Search for the cell housing the specified text and yield its (X, Y) center coordinate. 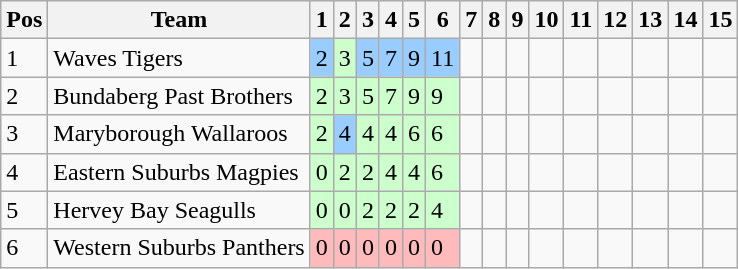
Eastern Suburbs Magpies (179, 172)
10 (546, 20)
Pos (24, 20)
Hervey Bay Seagulls (179, 210)
Waves Tigers (179, 58)
12 (616, 20)
Western Suburbs Panthers (179, 248)
Bundaberg Past Brothers (179, 96)
15 (720, 20)
14 (686, 20)
8 (494, 20)
Maryborough Wallaroos (179, 134)
13 (650, 20)
Team (179, 20)
